Extract the [x, y] coordinate from the center of the cell holding the provided text.  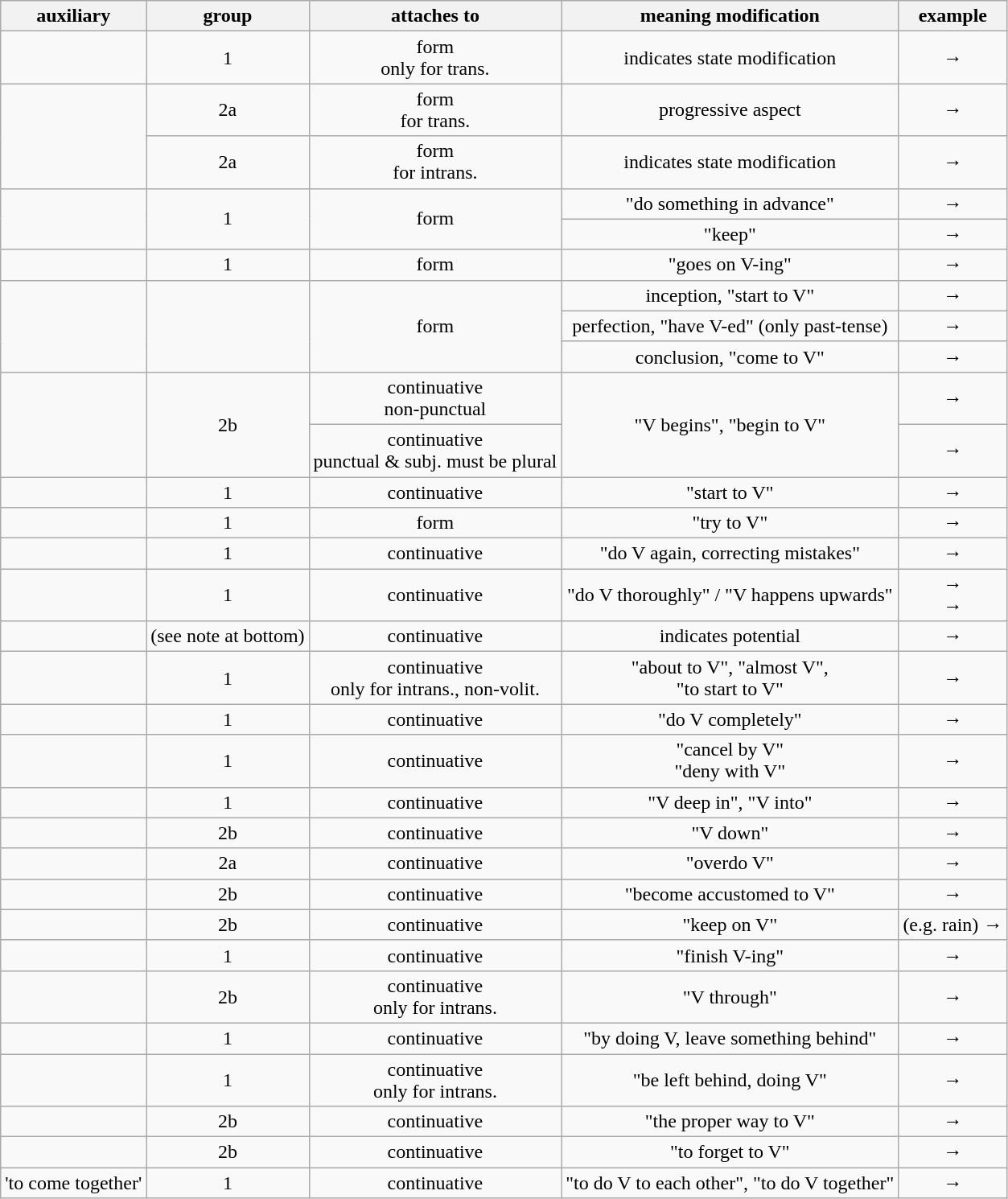
continuativenon-punctual [435, 398]
formonly for trans. [435, 58]
"try to V" [730, 523]
"about to V", "almost V", "to start to V" [730, 678]
"keep" [730, 234]
"to forget to V" [730, 1152]
perfection, "have V-ed" (only past-tense) [730, 326]
"finish V-ing" [730, 955]
"V through" [730, 996]
"do something in advance" [730, 204]
example [952, 16]
"goes on V-ing" [730, 265]
auxiliary [74, 16]
group [228, 16]
"start to V" [730, 492]
"V deep in", "V into" [730, 802]
"become accustomed to V" [730, 894]
"V begins", "begin to V" [730, 424]
"overdo V" [730, 863]
→ → [952, 595]
"V down" [730, 833]
"be left behind, doing V" [730, 1080]
'to come together' [74, 1183]
"cancel by V""deny with V" [730, 761]
"do V again, correcting mistakes" [730, 554]
"by doing V, leave something behind" [730, 1038]
indicates potential [730, 637]
"do V thoroughly" / "V happens upwards" [730, 595]
continuativeonly for intrans., non-volit. [435, 678]
conclusion, "come to V" [730, 356]
"keep on V" [730, 925]
formfor trans. [435, 109]
attaches to [435, 16]
"do V completely" [730, 719]
progressive aspect [730, 109]
(see note at bottom) [228, 637]
(e.g. rain) → [952, 925]
continuativepunctual & subj. must be plural [435, 451]
"to do V to each other", "to do V together" [730, 1183]
formfor intrans. [435, 163]
"the proper way to V" [730, 1122]
inception, "start to V" [730, 295]
meaning modification [730, 16]
